Detect which cell encompasses the target text, then output its (X, Y) center coordinate. 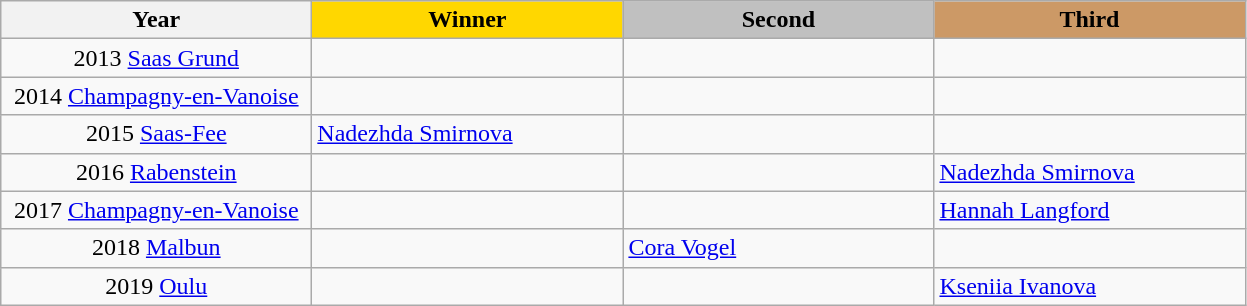
2017 Champagny-en-Vanoise (156, 210)
2015 Saas-Fee (156, 134)
Hannah Langford (1090, 210)
2018 Malbun (156, 248)
Second (778, 20)
Kseniia Ivanova (1090, 286)
2019 Oulu (156, 286)
Cora Vogel (778, 248)
2016 Rabenstein (156, 172)
2014 Champagny-en-Vanoise (156, 96)
2013 Saas Grund (156, 58)
Winner (468, 20)
Year (156, 20)
Third (1090, 20)
